Detect which cell encompasses the target text, then output its [X, Y] center coordinate. 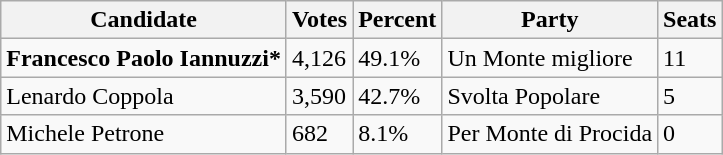
Party [550, 20]
49.1% [398, 58]
Candidate [144, 20]
Svolta Popolare [550, 96]
42.7% [398, 96]
Michele Petrone [144, 134]
0 [690, 134]
8.1% [398, 134]
Percent [398, 20]
Un Monte migliore [550, 58]
682 [319, 134]
3,590 [319, 96]
Lenardo Coppola [144, 96]
5 [690, 96]
Per Monte di Procida [550, 134]
11 [690, 58]
Votes [319, 20]
Francesco Paolo Iannuzzi* [144, 58]
Seats [690, 20]
4,126 [319, 58]
